Capture the cell that displays the provided text and extract its (X, Y) central coordinate. 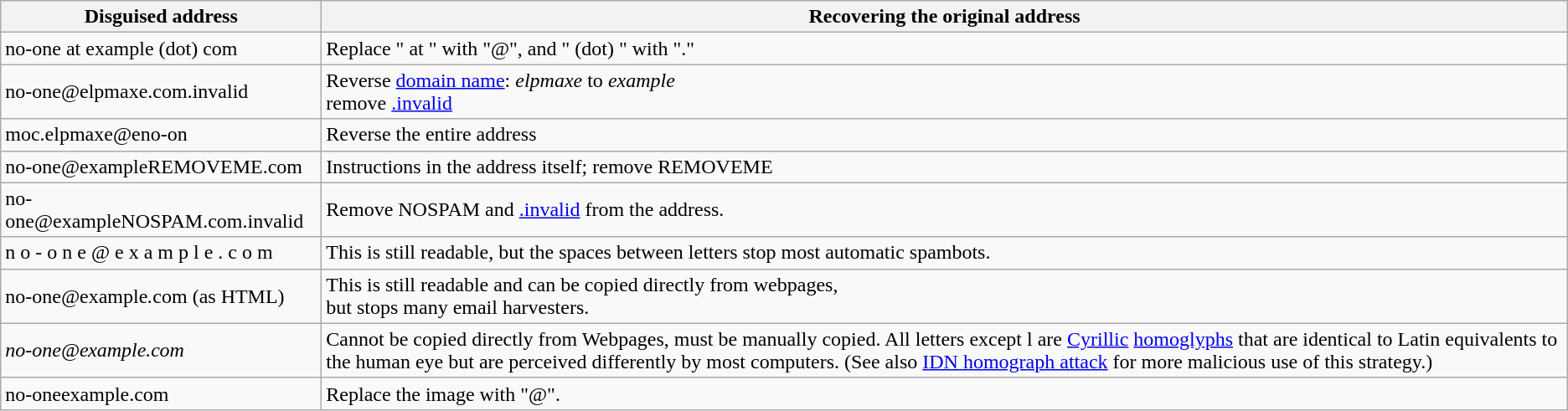
Replace " at " with "@", and " (dot) " with "." (945, 49)
no-one@elpmaxe.com.invalid (161, 92)
This is still readable, but the spaces between letters stop most automatic spambots. (945, 253)
Reverse domain name: elpmaxe to exampleremove .invalid (945, 92)
This is still readable and can be copied directly from webpages,but stops many email harvesters. (945, 296)
Disguised address (161, 17)
Replace the image with "@". (945, 393)
Remove NOSPAM and .invalid from the address. (945, 209)
moc.elpmaxe@eno-on (161, 135)
no-one@example.com (as HTML) (161, 296)
no-one@exampleNOSPAM.com.invalid (161, 209)
n o - o n e @ e x a m p l e . c o m (161, 253)
Recovering the original address (945, 17)
Reverse the entire address (945, 135)
no-one@exampleREMOVEME.com (161, 167)
по-опе@ехатрlе.сот (161, 350)
Instructions in the address itself; remove REMOVEME (945, 167)
no-oneexample.com (161, 393)
no-one at example (dot) com (161, 49)
